Determine the [x, y] coordinate at the center of the cell enclosing the given text.  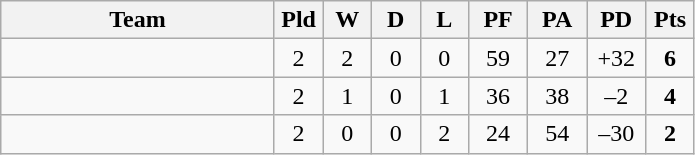
54 [558, 134]
38 [558, 96]
PA [558, 20]
59 [498, 58]
27 [558, 58]
24 [498, 134]
PD [616, 20]
Pts [670, 20]
L [444, 20]
6 [670, 58]
Team [138, 20]
W [348, 20]
PF [498, 20]
–30 [616, 134]
–2 [616, 96]
D [396, 20]
36 [498, 96]
+32 [616, 58]
4 [670, 96]
Pld [298, 20]
